Search for the cell housing the specified text and yield its (X, Y) center coordinate. 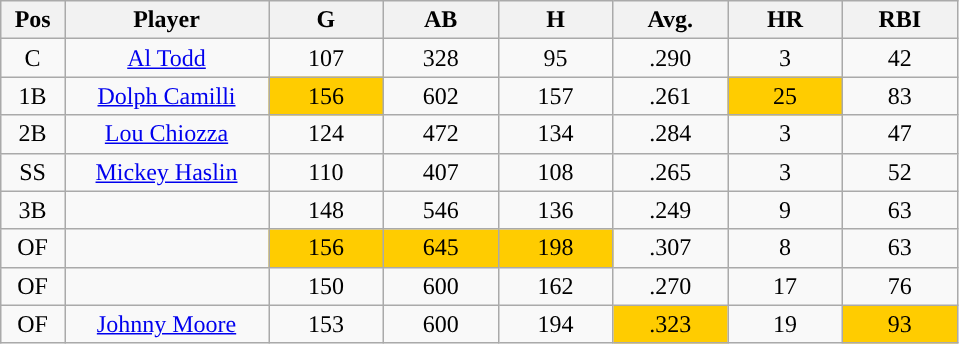
Johnny Moore (166, 324)
.323 (670, 324)
.284 (670, 134)
107 (326, 58)
Mickey Haslin (166, 172)
134 (556, 134)
198 (556, 248)
124 (326, 134)
.249 (670, 210)
3B (33, 210)
.307 (670, 248)
RBI (900, 20)
645 (440, 248)
148 (326, 210)
157 (556, 96)
407 (440, 172)
Dolph Camilli (166, 96)
Pos (33, 20)
H (556, 20)
.261 (670, 96)
25 (786, 96)
.270 (670, 286)
194 (556, 324)
93 (900, 324)
.290 (670, 58)
17 (786, 286)
Lou Chiozza (166, 134)
328 (440, 58)
42 (900, 58)
G (326, 20)
546 (440, 210)
52 (900, 172)
136 (556, 210)
C (33, 58)
108 (556, 172)
HR (786, 20)
47 (900, 134)
1B (33, 96)
2B (33, 134)
95 (556, 58)
472 (440, 134)
SS (33, 172)
162 (556, 286)
.265 (670, 172)
Al Todd (166, 58)
Player (166, 20)
150 (326, 286)
AB (440, 20)
9 (786, 210)
76 (900, 286)
83 (900, 96)
153 (326, 324)
110 (326, 172)
8 (786, 248)
19 (786, 324)
Avg. (670, 20)
602 (440, 96)
